Output the [x, y] coordinate of the center of the cell containing the given text.  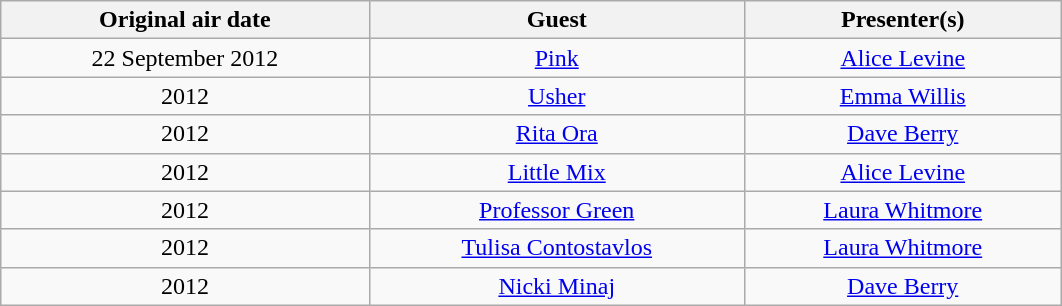
Professor Green [556, 210]
Rita Ora [556, 134]
Usher [556, 96]
Emma Willis [902, 96]
Presenter(s) [902, 20]
Pink [556, 58]
Nicki Minaj [556, 286]
Tulisa Contostavlos [556, 248]
Original air date [185, 20]
Little Mix [556, 172]
22 September 2012 [185, 58]
Guest [556, 20]
